Return the [X, Y] coordinate for the center point of the cell that contains the specified text.  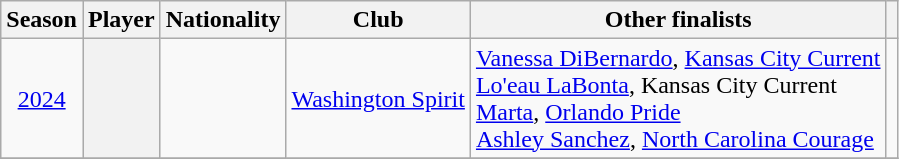
Other finalists [678, 20]
Nationality [223, 20]
Washington Spirit [378, 98]
Player [121, 20]
Club [378, 20]
Vanessa DiBernardo, Kansas City Current Lo'eau LaBonta, Kansas City Current Marta, Orlando Pride Ashley Sanchez, North Carolina Courage [678, 98]
2024 [42, 98]
Season [42, 20]
